Determine the [X, Y] coordinate at the center of the cell enclosing the given text.  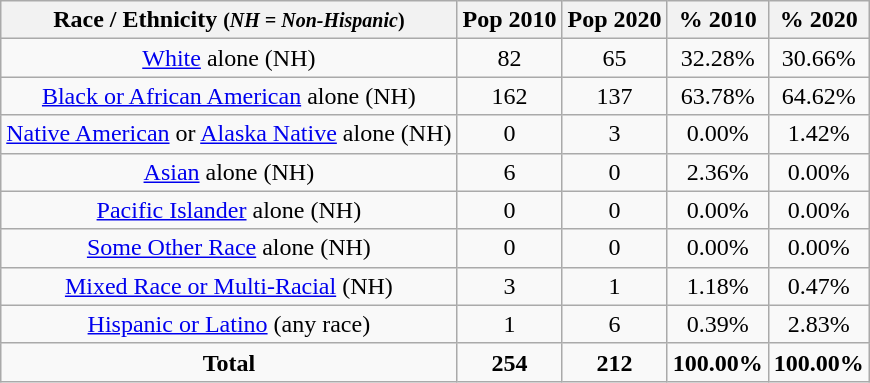
1.42% [818, 134]
Native American or Alaska Native alone (NH) [229, 134]
30.66% [818, 58]
2.83% [818, 324]
0.47% [818, 286]
63.78% [718, 96]
Hispanic or Latino (any race) [229, 324]
82 [510, 58]
% 2010 [718, 20]
254 [510, 362]
212 [614, 362]
White alone (NH) [229, 58]
137 [614, 96]
Pacific Islander alone (NH) [229, 210]
2.36% [718, 172]
Black or African American alone (NH) [229, 96]
Pop 2020 [614, 20]
Asian alone (NH) [229, 172]
Mixed Race or Multi-Racial (NH) [229, 286]
0.39% [718, 324]
Race / Ethnicity (NH = Non-Hispanic) [229, 20]
Some Other Race alone (NH) [229, 248]
1.18% [718, 286]
65 [614, 58]
162 [510, 96]
Pop 2010 [510, 20]
Total [229, 362]
% 2020 [818, 20]
64.62% [818, 96]
32.28% [718, 58]
